Output the (x, y) coordinate of the center of the cell containing the given text.  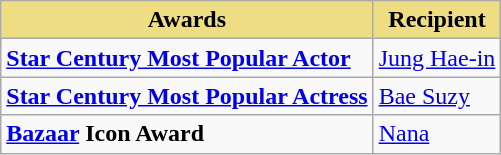
Awards (187, 20)
Star Century Most Popular Actor (187, 58)
Recipient (437, 20)
Bae Suzy (437, 96)
Jung Hae-in (437, 58)
Bazaar Icon Award (187, 134)
Nana (437, 134)
Star Century Most Popular Actress (187, 96)
